Determine the (x, y) coordinate at the center of the cell enclosing the given text.  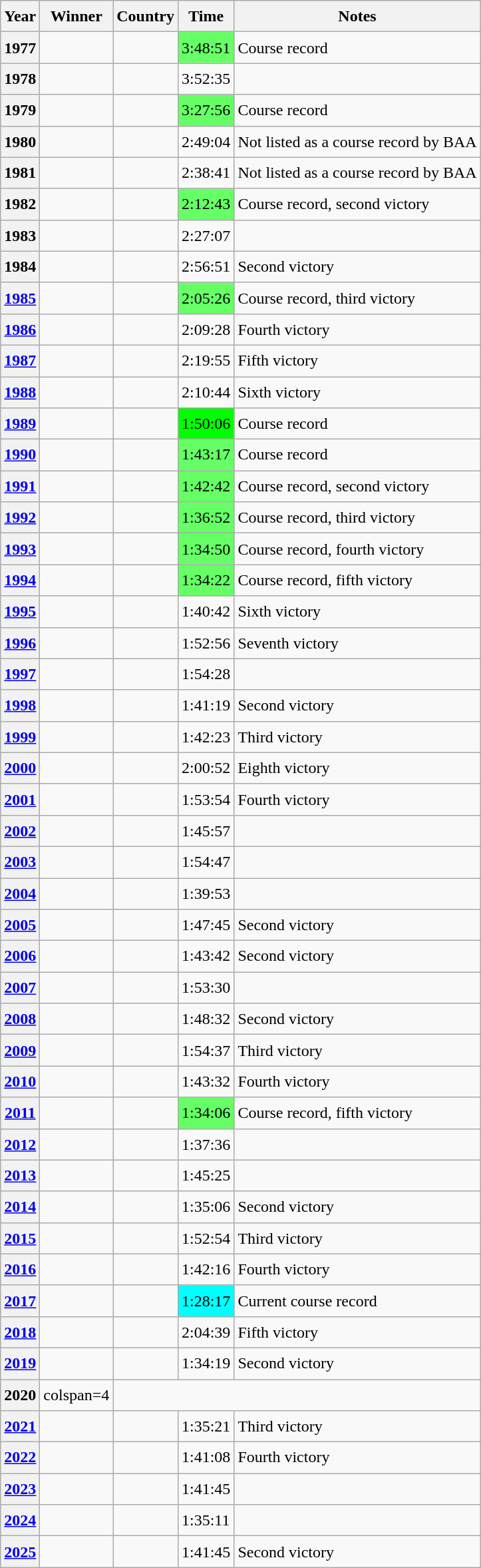
1:42:42 (206, 486)
1:34:50 (206, 549)
1:34:22 (206, 581)
1:47:45 (206, 925)
1990 (20, 455)
1983 (20, 236)
Seventh victory (357, 643)
Eighth victory (357, 768)
1992 (20, 518)
1987 (20, 361)
2017 (20, 1301)
1:35:06 (206, 1206)
2001 (20, 799)
2:19:55 (206, 361)
2025 (20, 1551)
1:54:47 (206, 862)
2011 (20, 1113)
1:35:21 (206, 1426)
1982 (20, 204)
2:49:04 (206, 141)
1:35:11 (206, 1521)
2008 (20, 1019)
1:42:23 (206, 736)
2012 (20, 1144)
1984 (20, 266)
2005 (20, 925)
1:34:19 (206, 1364)
3:48:51 (206, 48)
Time (206, 16)
2019 (20, 1364)
2014 (20, 1206)
2024 (20, 1521)
Winner (77, 16)
1991 (20, 486)
1:41:08 (206, 1458)
1:40:42 (206, 611)
1988 (20, 393)
1994 (20, 581)
1:52:54 (206, 1238)
1:54:37 (206, 1051)
1998 (20, 706)
1:53:54 (206, 799)
1:54:28 (206, 674)
3:27:56 (206, 111)
2020 (20, 1396)
2:56:51 (206, 266)
1997 (20, 674)
2023 (20, 1489)
1:45:57 (206, 831)
2002 (20, 831)
2021 (20, 1426)
2:05:26 (206, 298)
Country (146, 16)
1978 (20, 79)
2000 (20, 768)
3:52:35 (206, 79)
Notes (357, 16)
colspan=4 (77, 1396)
2013 (20, 1176)
1:37:36 (206, 1144)
1999 (20, 736)
Course record, fourth victory (357, 549)
2022 (20, 1458)
1979 (20, 111)
1980 (20, 141)
2018 (20, 1332)
1996 (20, 643)
1977 (20, 48)
2003 (20, 862)
2006 (20, 956)
1:41:19 (206, 706)
1986 (20, 329)
2015 (20, 1238)
1995 (20, 611)
2:10:44 (206, 393)
1:43:42 (206, 956)
2:09:28 (206, 329)
2007 (20, 988)
1:45:25 (206, 1176)
Year (20, 16)
1989 (20, 423)
1981 (20, 173)
1:52:56 (206, 643)
1:28:17 (206, 1301)
Current course record (357, 1301)
1:43:32 (206, 1081)
2:04:39 (206, 1332)
1985 (20, 298)
1:43:17 (206, 455)
2:12:43 (206, 204)
1:39:53 (206, 894)
1:36:52 (206, 518)
2010 (20, 1081)
1993 (20, 549)
2016 (20, 1269)
2004 (20, 894)
2:38:41 (206, 173)
1:53:30 (206, 988)
1:42:16 (206, 1269)
1:48:32 (206, 1019)
2:00:52 (206, 768)
2009 (20, 1051)
1:34:06 (206, 1113)
1:50:06 (206, 423)
2:27:07 (206, 236)
